Find where the given text appears and provide that cell's center as [X, Y] coordinate. 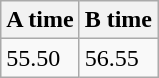
55.50 [40, 58]
A time [40, 20]
B time [118, 20]
56.55 [118, 58]
